Identify which cell holds the provided text, then report its [x, y] central coordinate. 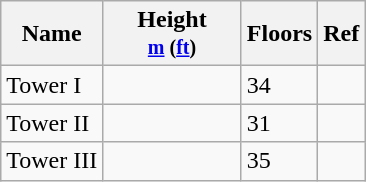
31 [279, 123]
Tower III [52, 161]
Tower II [52, 123]
Floors [279, 34]
34 [279, 85]
Ref [342, 34]
35 [279, 161]
Heightm (ft) [172, 34]
Tower I [52, 85]
Name [52, 34]
